Detect which cell encompasses the target text, then output its (X, Y) center coordinate. 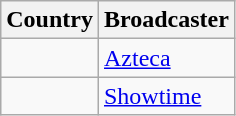
Country (50, 20)
Showtime (166, 96)
Azteca (166, 58)
Broadcaster (166, 20)
